Identify which cell holds the provided text, then report its [x, y] central coordinate. 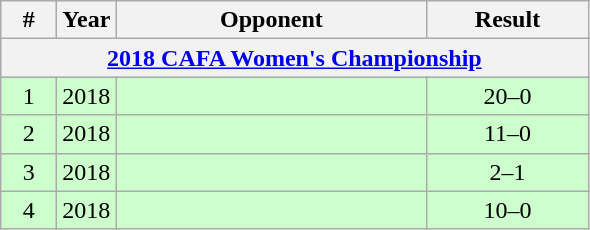
Opponent [272, 20]
Year [86, 20]
1 [29, 96]
2018 CAFA Women's Championship [294, 58]
2–1 [508, 172]
Result [508, 20]
2 [29, 134]
# [29, 20]
11–0 [508, 134]
20–0 [508, 96]
3 [29, 172]
10–0 [508, 210]
4 [29, 210]
